Scan for the cell matching the given text and deliver its (X, Y) coordinate at center. 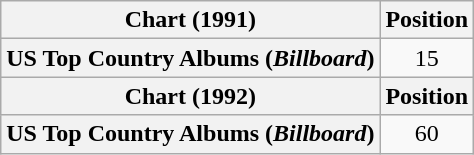
Chart (1991) (190, 20)
Chart (1992) (190, 96)
60 (427, 134)
15 (427, 58)
